Search for the cell housing the specified text and yield its (x, y) center coordinate. 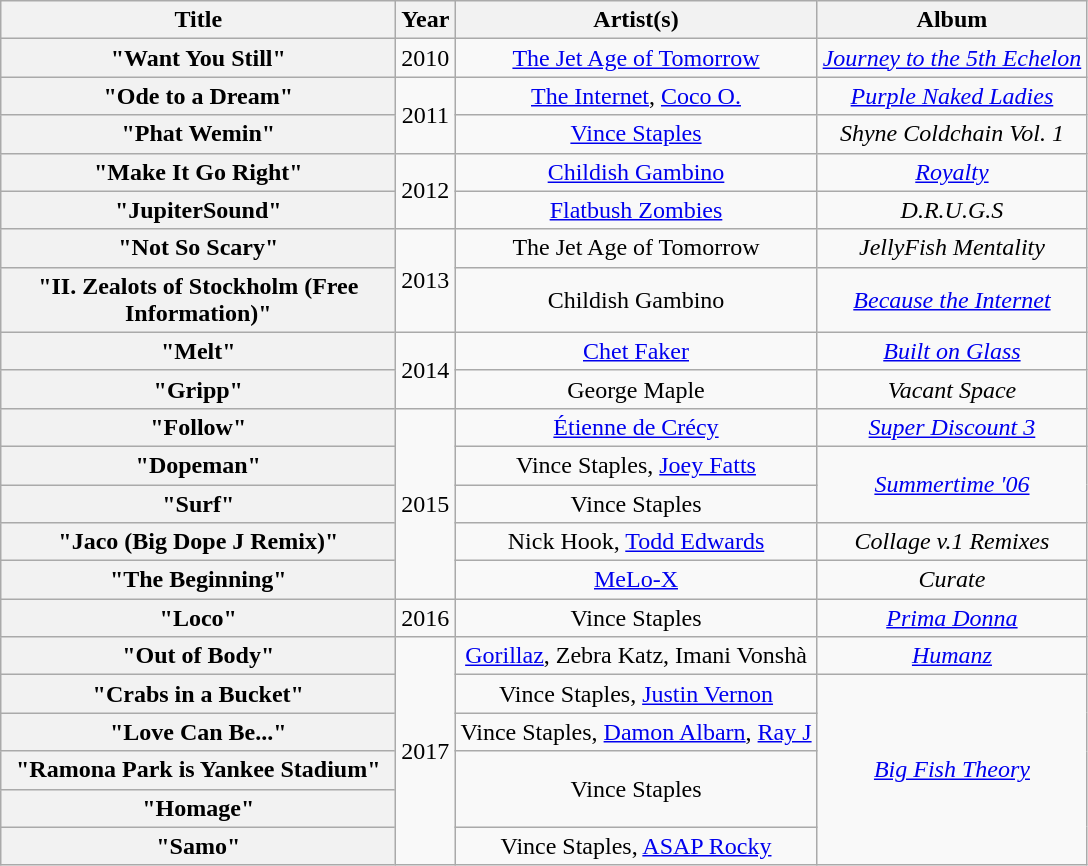
Prima Donna (952, 618)
JellyFish Mentality (952, 248)
"Phat Wemin" (198, 134)
The Internet, Coco O. (636, 96)
MeLo-X (636, 580)
"II. Zealots of Stockholm (Free Information)" (198, 300)
Vince Staples, Damon Albarn, Ray J (636, 732)
2010 (426, 58)
"Melt" (198, 351)
Collage v.1 Remixes (952, 542)
Humanz (952, 656)
"Not So Scary" (198, 248)
Flatbush Zombies (636, 210)
Artist(s) (636, 20)
Curate (952, 580)
"The Beginning" (198, 580)
"Crabs in a Bucket" (198, 694)
Nick Hook, Todd Edwards (636, 542)
"Make It Go Right" (198, 172)
"Surf" (198, 503)
2012 (426, 191)
Vince Staples, Joey Fatts (636, 465)
Shyne Coldchain Vol. 1 (952, 134)
Built on Glass (952, 351)
"Love Can Be..." (198, 732)
George Maple (636, 389)
Big Fish Theory (952, 770)
Summertime '06 (952, 484)
"Want You Still" (198, 58)
"Samo" (198, 846)
Gorillaz, Zebra Katz, Imani Vonshà (636, 656)
D.R.U.G.S (952, 210)
Album (952, 20)
2015 (426, 503)
Year (426, 20)
2013 (426, 280)
"Homage" (198, 808)
Because the Internet (952, 300)
"Gripp" (198, 389)
2014 (426, 370)
Title (198, 20)
2016 (426, 618)
Super Discount 3 (952, 427)
"Dopeman" (198, 465)
2017 (426, 751)
Purple Naked Ladies (952, 96)
"Loco" (198, 618)
Vacant Space (952, 389)
"JupiterSound" (198, 210)
Royalty (952, 172)
"Jaco (Big Dope J Remix)" (198, 542)
Chet Faker (636, 351)
Vince Staples, Justin Vernon (636, 694)
Étienne de Crécy (636, 427)
2011 (426, 115)
"Ode to a Dream" (198, 96)
"Ramona Park is Yankee Stadium" (198, 770)
Vince Staples, ASAP Rocky (636, 846)
"Out of Body" (198, 656)
Journey to the 5th Echelon (952, 58)
"Follow" (198, 427)
